Find where the given text appears and provide that cell's center as (X, Y) coordinate. 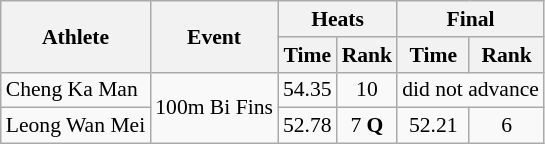
52.21 (433, 126)
did not advance (470, 90)
Final (470, 19)
Heats (338, 19)
Cheng Ka Man (76, 90)
54.35 (308, 90)
Event (214, 36)
Athlete (76, 36)
Leong Wan Mei (76, 126)
100m Bi Fins (214, 108)
52.78 (308, 126)
7 Q (368, 126)
10 (368, 90)
6 (506, 126)
